Locate the cell with the specified text and output its [X, Y] center coordinate. 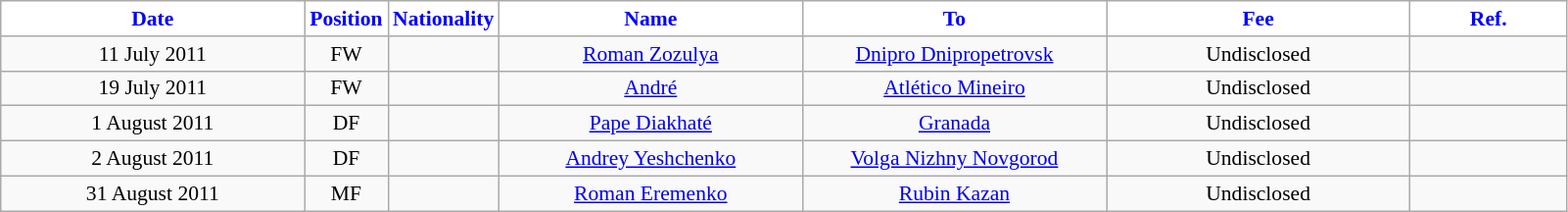
Pape Diakhaté [650, 124]
Granada [954, 124]
Andrey Yeshchenko [650, 159]
11 July 2011 [153, 54]
Dnipro Dnipropetrovsk [954, 54]
André [650, 88]
Nationality [443, 19]
1 August 2011 [153, 124]
Fee [1259, 19]
19 July 2011 [153, 88]
MF [347, 193]
Position [347, 19]
31 August 2011 [153, 193]
Atlético Mineiro [954, 88]
Roman Zozulya [650, 54]
To [954, 19]
Date [153, 19]
2 August 2011 [153, 159]
Roman Eremenko [650, 193]
Volga Nizhny Novgorod [954, 159]
Ref. [1489, 19]
Name [650, 19]
Rubin Kazan [954, 193]
